Pinpoint the cell where the given text exists, returning its (X, Y) midpoint coordinate. 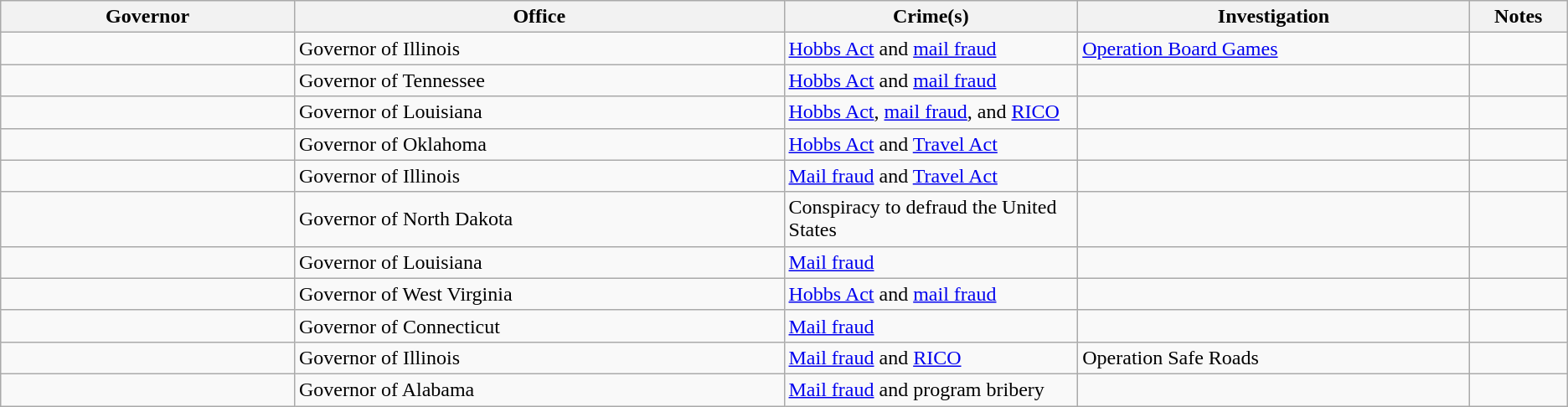
Governor of Connecticut (539, 326)
Governor of North Dakota (539, 219)
Office (539, 17)
Governor of West Virginia (539, 294)
Hobbs Act, mail fraud, and RICO (931, 112)
Mail fraud and program bribery (931, 389)
Crime(s) (931, 17)
Conspiracy to defraud the United States (931, 219)
Notes (1518, 17)
Governor of Alabama (539, 389)
Mail fraud and Travel Act (931, 176)
Governor of Tennessee (539, 80)
Mail fraud and RICO (931, 358)
Operation Board Games (1274, 49)
Governor of Oklahoma (539, 144)
Hobbs Act and Travel Act (931, 144)
Operation Safe Roads (1274, 358)
Governor (147, 17)
Investigation (1274, 17)
